Scan for the cell matching the given text and deliver its (X, Y) coordinate at center. 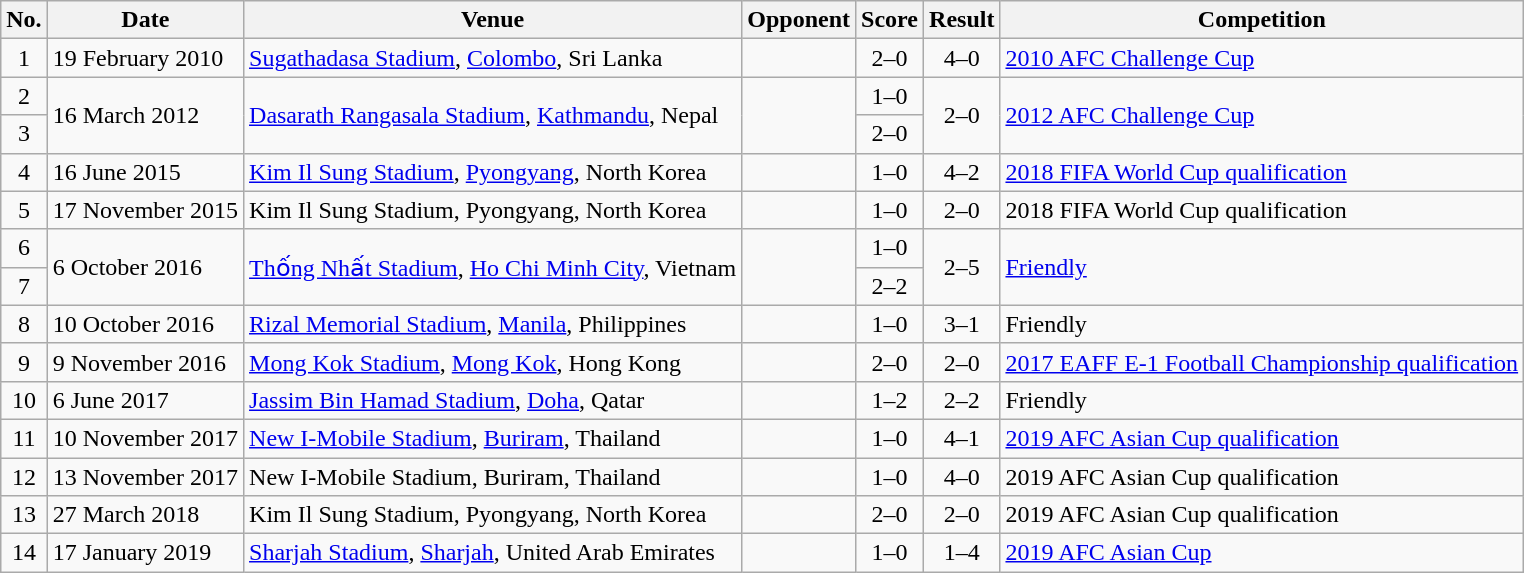
1 (24, 58)
Thống Nhất Stadium, Ho Chi Minh City, Vietnam (493, 267)
10 (24, 400)
17 November 2015 (145, 210)
Date (145, 20)
Dasarath Rangasala Stadium, Kathmandu, Nepal (493, 115)
6 (24, 248)
8 (24, 324)
9 (24, 362)
2012 AFC Challenge Cup (1262, 115)
14 (24, 553)
Score (890, 20)
Sugathadasa Stadium, Colombo, Sri Lanka (493, 58)
Rizal Memorial Stadium, Manila, Philippines (493, 324)
2 (24, 96)
1–2 (890, 400)
19 February 2010 (145, 58)
6 October 2016 (145, 267)
4–2 (962, 172)
16 June 2015 (145, 172)
16 March 2012 (145, 115)
10 October 2016 (145, 324)
10 November 2017 (145, 438)
5 (24, 210)
2017 EAFF E-1 Football Championship qualification (1262, 362)
2010 AFC Challenge Cup (1262, 58)
Venue (493, 20)
No. (24, 20)
3–1 (962, 324)
13 November 2017 (145, 477)
2019 AFC Asian Cup (1262, 553)
4 (24, 172)
4–1 (962, 438)
Sharjah Stadium, Sharjah, United Arab Emirates (493, 553)
7 (24, 286)
27 March 2018 (145, 515)
2–5 (962, 267)
9 November 2016 (145, 362)
11 (24, 438)
17 January 2019 (145, 553)
12 (24, 477)
3 (24, 134)
6 June 2017 (145, 400)
Mong Kok Stadium, Mong Kok, Hong Kong (493, 362)
Opponent (799, 20)
Result (962, 20)
13 (24, 515)
1–4 (962, 553)
Jassim Bin Hamad Stadium, Doha, Qatar (493, 400)
Competition (1262, 20)
